Capture the cell that displays the provided text and extract its [x, y] central coordinate. 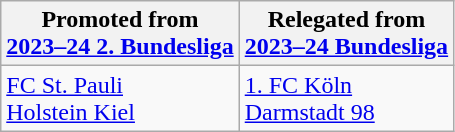
FC St. PauliHolstein Kiel [120, 98]
1. FC KölnDarmstadt 98 [346, 98]
Promoted from2023–24 2. Bundesliga [120, 34]
Relegated from2023–24 Bundesliga [346, 34]
